Detect which cell encompasses the target text, then output its [X, Y] center coordinate. 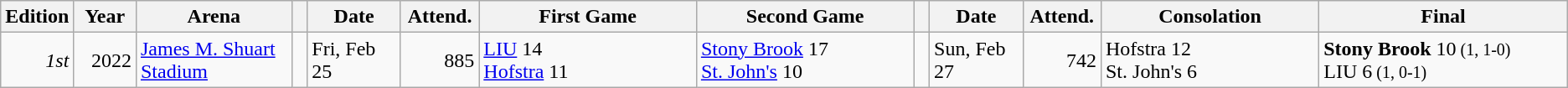
Year [106, 17]
Hofstra 12St. John's 6 [1210, 60]
742 [1062, 60]
Second Game [805, 17]
LIU 14Hofstra 11 [588, 60]
2022 [106, 60]
Stony Brook 17St. John's 10 [805, 60]
Fri, Feb 25 [354, 60]
Final [1444, 17]
Consolation [1210, 17]
1st [37, 60]
Stony Brook 10 (1, 1-0)LIU 6 (1, 0-1) [1444, 60]
Arena [214, 17]
James M. Shuart Stadium [214, 60]
Sun, Feb 27 [977, 60]
885 [439, 60]
First Game [588, 17]
Edition [37, 17]
